Determine the (x, y) coordinate at the center of the cell enclosing the given text.  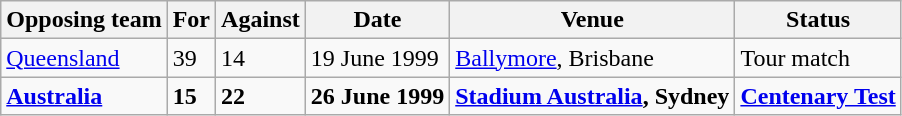
Ballymore, Brisbane (592, 58)
39 (191, 58)
14 (261, 58)
Stadium Australia, Sydney (592, 96)
Venue (592, 20)
Against (261, 20)
Status (818, 20)
15 (191, 96)
Centenary Test (818, 96)
For (191, 20)
Queensland (84, 58)
19 June 1999 (377, 58)
Date (377, 20)
Tour match (818, 58)
26 June 1999 (377, 96)
Australia (84, 96)
Opposing team (84, 20)
22 (261, 96)
